Detect which cell encompasses the target text, then output its (x, y) center coordinate. 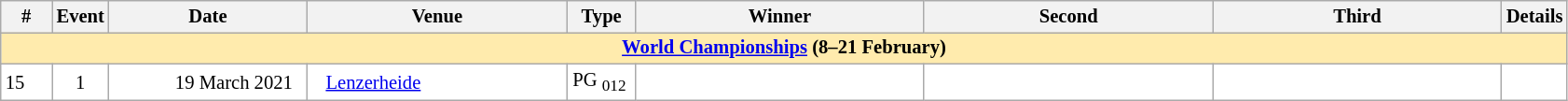
Details (1534, 16)
Second (1068, 16)
Date (208, 16)
Event (80, 16)
Third (1357, 16)
Type (602, 16)
Lenzerheide (437, 82)
World Championships (8–21 February) (785, 48)
# (26, 16)
19 March 2021 (208, 82)
Winner (780, 16)
PG 012 (602, 82)
1 (80, 82)
15 (26, 82)
Venue (437, 16)
